Extract the (x, y) coordinate from the center of the cell holding the provided text.  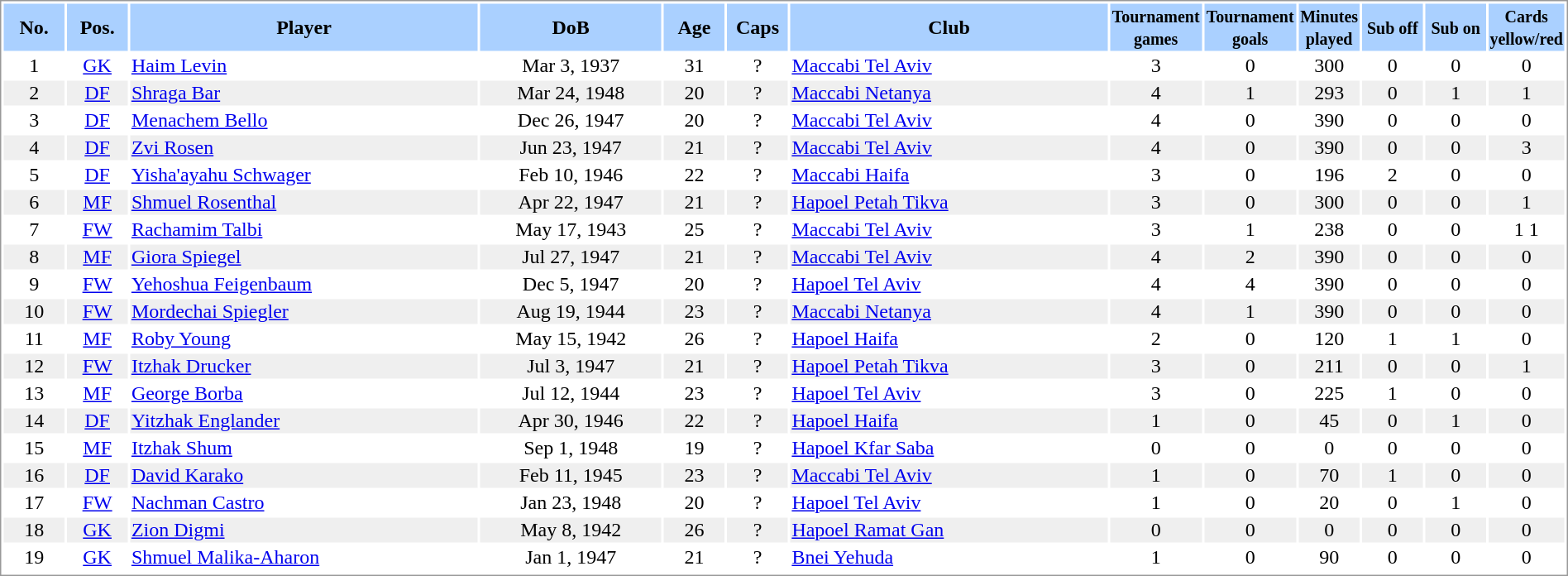
Mar 3, 1937 (571, 65)
Cardsyellow/red (1527, 26)
Zvi Rosen (304, 148)
45 (1329, 421)
May 8, 1942 (571, 530)
Shmuel Malika-Aharon (304, 557)
Apr 30, 1946 (571, 421)
25 (695, 229)
Maccabi Haifa (949, 175)
17 (33, 502)
13 (33, 393)
14 (33, 421)
No. (33, 26)
211 (1329, 367)
31 (695, 65)
Dec 26, 1947 (571, 120)
238 (1329, 229)
70 (1329, 476)
196 (1329, 175)
Sep 1, 1948 (571, 448)
Shmuel Rosenthal (304, 203)
Jul 12, 1944 (571, 393)
Aug 19, 1944 (571, 312)
225 (1329, 393)
Zion Digmi (304, 530)
Yisha'ayahu Schwager (304, 175)
15 (33, 448)
Jun 23, 1947 (571, 148)
Itzhak Shum (304, 448)
Mordechai Spiegler (304, 312)
George Borba (304, 393)
120 (1329, 338)
Roby Young (304, 338)
Caps (758, 26)
Jan 23, 1948 (571, 502)
7 (33, 229)
8 (33, 257)
293 (1329, 94)
Hapoel Ramat Gan (949, 530)
10 (33, 312)
Sub on (1456, 26)
90 (1329, 557)
Yehoshua Feigenbaum (304, 284)
Jan 1, 1947 (571, 557)
6 (33, 203)
Minutesplayed (1329, 26)
Hapoel Kfar Saba (949, 448)
Apr 22, 1947 (571, 203)
May 15, 1942 (571, 338)
Jul 3, 1947 (571, 367)
Feb 10, 1946 (571, 175)
Player (304, 26)
Dec 5, 1947 (571, 284)
Jul 27, 1947 (571, 257)
David Karako (304, 476)
1 1 (1527, 229)
Menachem Bello (304, 120)
Feb 11, 1945 (571, 476)
Tournamentgames (1156, 26)
Sub off (1393, 26)
Itzhak Drucker (304, 367)
May 17, 1943 (571, 229)
9 (33, 284)
11 (33, 338)
Shraga Bar (304, 94)
5 (33, 175)
Nachman Castro (304, 502)
Pos. (98, 26)
DoB (571, 26)
Mar 24, 1948 (571, 94)
Rachamim Talbi (304, 229)
Tournamentgoals (1250, 26)
Age (695, 26)
16 (33, 476)
12 (33, 367)
Haim Levin (304, 65)
Yitzhak Englander (304, 421)
Giora Spiegel (304, 257)
Club (949, 26)
Bnei Yehuda (949, 557)
18 (33, 530)
